Determine the [x, y] coordinate at the center of the cell enclosing the given text.  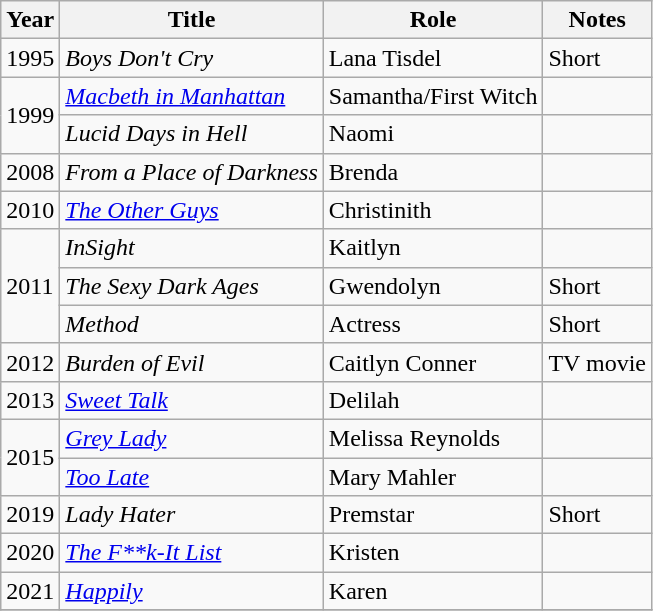
Melissa Reynolds [433, 438]
2015 [30, 457]
Mary Mahler [433, 477]
Notes [598, 20]
2010 [30, 210]
From a Place of Darkness [192, 172]
Caitlyn Conner [433, 362]
Happily [192, 591]
Actress [433, 324]
The Sexy Dark Ages [192, 286]
Gwendolyn [433, 286]
Delilah [433, 400]
Macbeth in Manhattan [192, 96]
1995 [30, 58]
2013 [30, 400]
Lucid Days in Hell [192, 134]
TV movie [598, 362]
1999 [30, 115]
Method [192, 324]
2012 [30, 362]
Karen [433, 591]
InSight [192, 248]
Lana Tisdel [433, 58]
2021 [30, 591]
Kaitlyn [433, 248]
Kristen [433, 553]
Premstar [433, 515]
Role [433, 20]
Too Late [192, 477]
Title [192, 20]
Samantha/First Witch [433, 96]
Burden of Evil [192, 362]
2019 [30, 515]
2011 [30, 286]
The F**k-It List [192, 553]
Year [30, 20]
Boys Don't Cry [192, 58]
2008 [30, 172]
Naomi [433, 134]
Brenda [433, 172]
Sweet Talk [192, 400]
Christinith [433, 210]
2020 [30, 553]
Grey Lady [192, 438]
The Other Guys [192, 210]
Lady Hater [192, 515]
